Search for the cell housing the specified text and yield its [x, y] center coordinate. 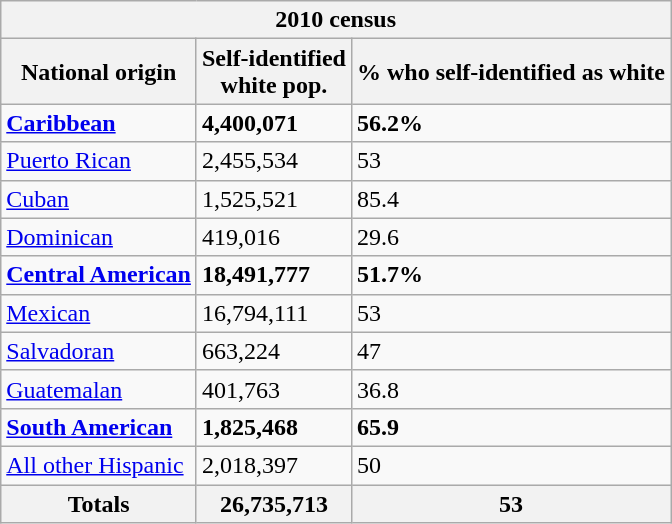
50 [510, 465]
Self-identified white pop. [274, 72]
47 [510, 351]
National origin [99, 72]
85.4 [510, 199]
Totals [99, 503]
419,016 [274, 237]
18,491,777 [274, 275]
16,794,111 [274, 313]
36.8 [510, 389]
Central American [99, 275]
29.6 [510, 237]
South American [99, 427]
Dominican [99, 237]
Caribbean [99, 123]
2010 census [336, 20]
Puerto Rican [99, 161]
26,735,713 [274, 503]
2,018,397 [274, 465]
All other Hispanic [99, 465]
51.7% [510, 275]
Guatemalan [99, 389]
Salvadoran [99, 351]
1,525,521 [274, 199]
663,224 [274, 351]
2,455,534 [274, 161]
65.9 [510, 427]
401,763 [274, 389]
Cuban [99, 199]
1,825,468 [274, 427]
% who self-identified as white [510, 72]
Mexican [99, 313]
56.2% [510, 123]
4,400,071 [274, 123]
